Capture the cell that displays the provided text and extract its [X, Y] central coordinate. 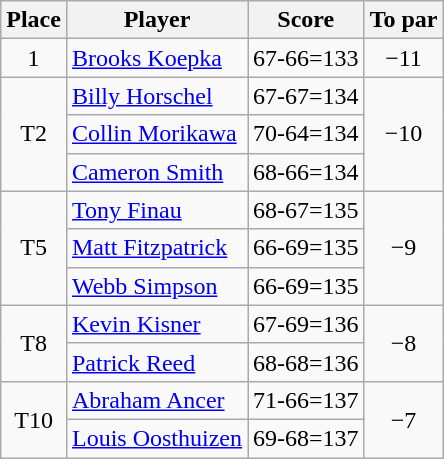
Billy Horschel [156, 96]
Tony Finau [156, 210]
−7 [404, 419]
To par [404, 20]
Brooks Koepka [156, 58]
−9 [404, 248]
Place [34, 20]
67-66=133 [306, 58]
71-66=137 [306, 400]
Collin Morikawa [156, 134]
Player [156, 20]
Webb Simpson [156, 286]
Patrick Reed [156, 362]
Matt Fitzpatrick [156, 248]
68-68=136 [306, 362]
Kevin Kisner [156, 324]
T8 [34, 343]
67-67=134 [306, 96]
T5 [34, 248]
Louis Oosthuizen [156, 438]
1 [34, 58]
T10 [34, 419]
Score [306, 20]
T2 [34, 134]
68-66=134 [306, 172]
67-69=136 [306, 324]
Abraham Ancer [156, 400]
68-67=135 [306, 210]
Cameron Smith [156, 172]
−11 [404, 58]
70-64=134 [306, 134]
−8 [404, 343]
69-68=137 [306, 438]
−10 [404, 134]
